Return the (x, y) coordinate for the center point of the cell that contains the specified text.  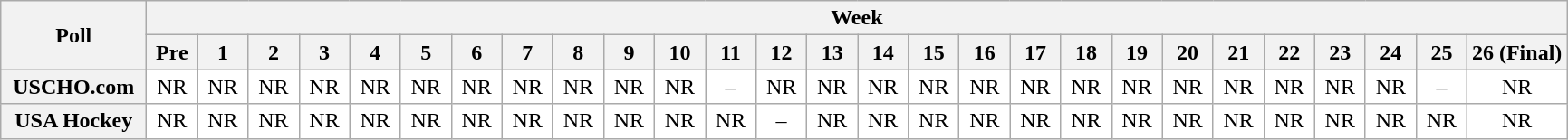
5 (426, 52)
23 (1340, 52)
USA Hockey (74, 121)
Week (857, 18)
9 (629, 52)
14 (883, 52)
10 (679, 52)
20 (1188, 52)
24 (1390, 52)
12 (782, 52)
11 (730, 52)
1 (223, 52)
8 (578, 52)
6 (476, 52)
21 (1238, 52)
4 (375, 52)
USCHO.com (74, 87)
Pre (172, 52)
2 (274, 52)
7 (527, 52)
18 (1086, 52)
15 (934, 52)
17 (1035, 52)
16 (985, 52)
13 (832, 52)
3 (324, 52)
22 (1289, 52)
19 (1137, 52)
Poll (74, 35)
25 (1441, 52)
26 (Final) (1516, 52)
